Return the (x, y) coordinate for the center point of the cell that contains the specified text.  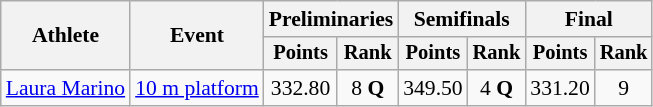
349.50 (432, 88)
9 (624, 88)
331.20 (560, 88)
8 Q (368, 88)
Athlete (66, 36)
332.80 (301, 88)
Semifinals (462, 19)
4 Q (497, 88)
Preliminaries (331, 19)
Laura Marino (66, 88)
Event (197, 36)
Final (588, 19)
10 m platform (197, 88)
